Return the [X, Y] coordinate for the center point of the cell that contains the specified text.  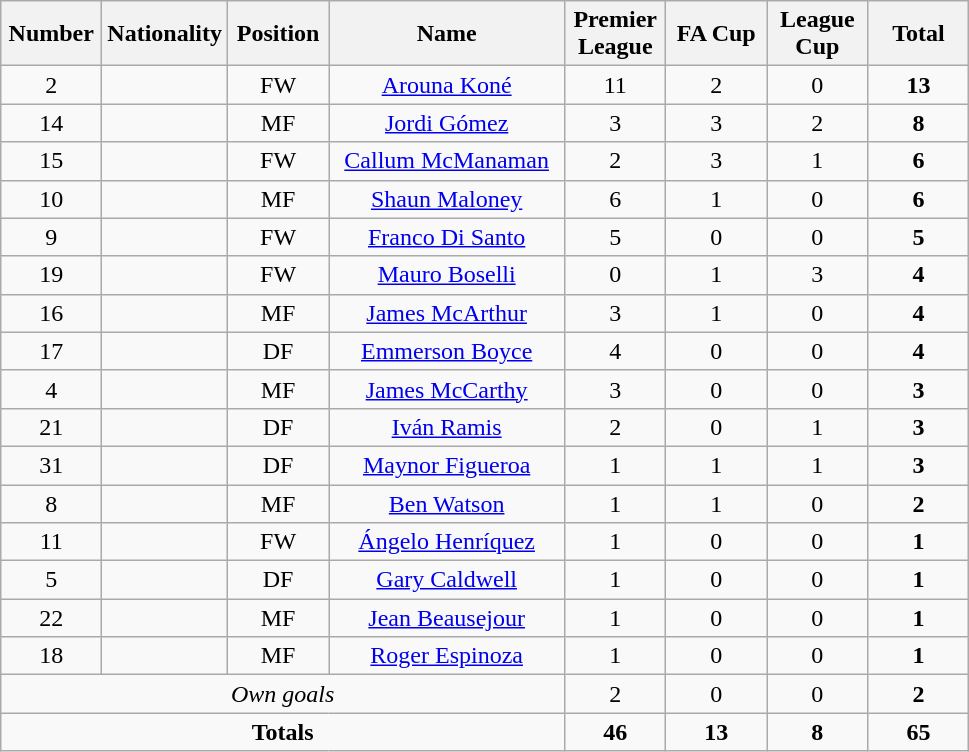
League Cup [818, 34]
Franco Di Santo [447, 237]
Premier League [616, 34]
16 [52, 313]
Name [447, 34]
46 [616, 732]
Own goals [283, 694]
Position [278, 34]
31 [52, 465]
10 [52, 199]
19 [52, 275]
15 [52, 161]
18 [52, 656]
Arouna Koné [447, 85]
65 [918, 732]
Nationality [165, 34]
Iván Ramis [447, 427]
9 [52, 237]
Roger Espinoza [447, 656]
14 [52, 123]
17 [52, 351]
Mauro Boselli [447, 275]
James McArthur [447, 313]
21 [52, 427]
Emmerson Boyce [447, 351]
Jordi Gómez [447, 123]
22 [52, 618]
Ángelo Henríquez [447, 542]
Shaun Maloney [447, 199]
Ben Watson [447, 503]
Number [52, 34]
Maynor Figueroa [447, 465]
Total [918, 34]
FA Cup [716, 34]
Totals [283, 732]
Gary Caldwell [447, 580]
Jean Beausejour [447, 618]
Callum McManaman [447, 161]
James McCarthy [447, 389]
